Extract the (x, y) coordinate from the center of the cell holding the provided text.  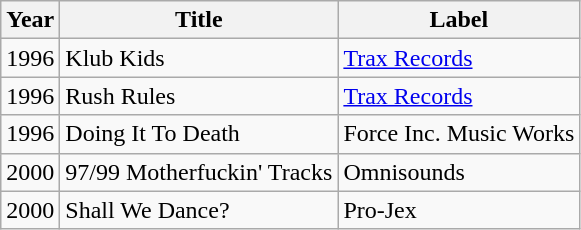
Doing It To Death (199, 134)
Year (30, 20)
Klub Kids (199, 58)
Title (199, 20)
97/99 Motherfuckin' Tracks (199, 172)
Shall We Dance? (199, 210)
Pro-Jex (459, 210)
Force Inc. Music Works (459, 134)
Rush Rules (199, 96)
Label (459, 20)
Omnisounds (459, 172)
